Output the (X, Y) coordinate of the center of the cell containing the given text.  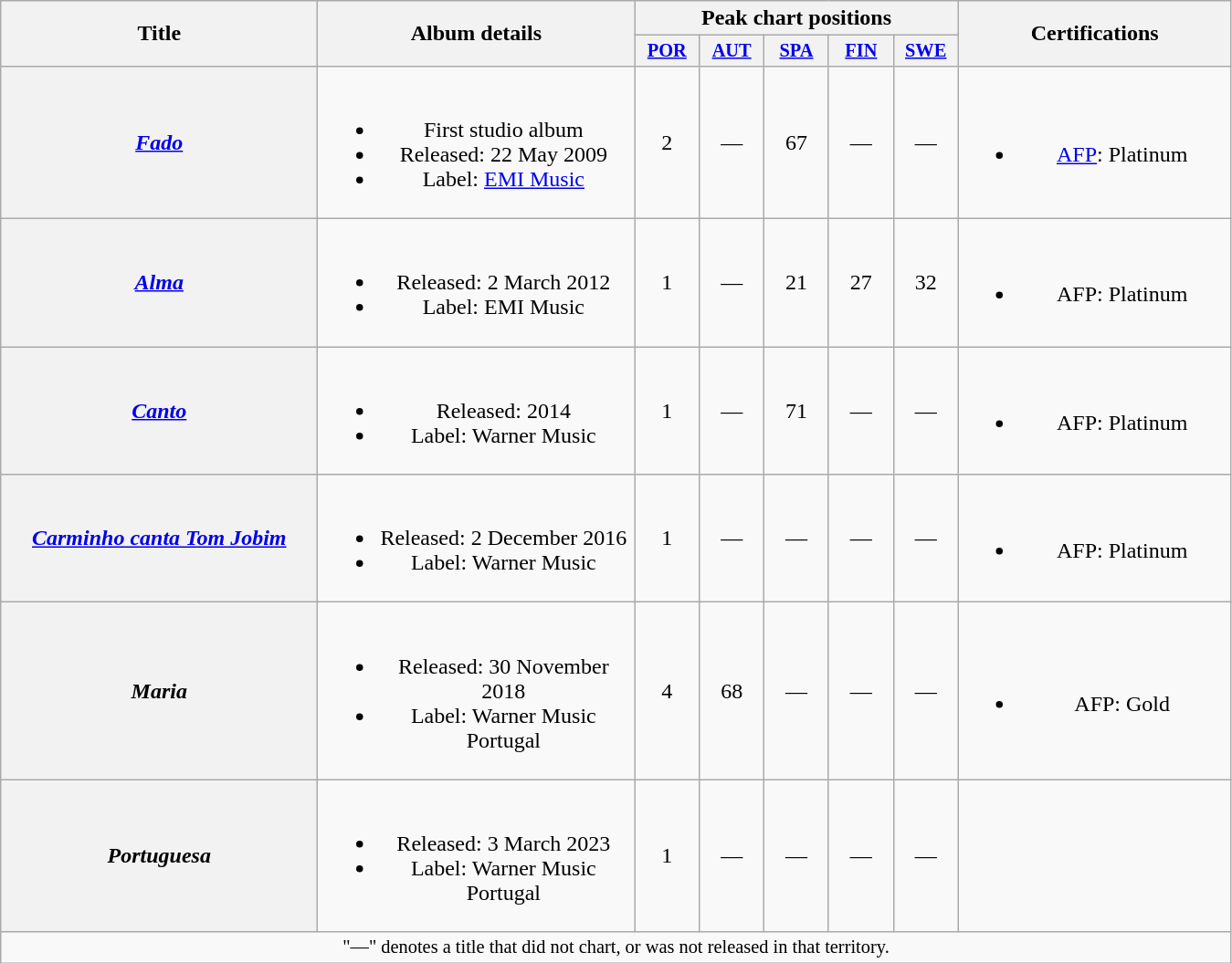
Title (159, 34)
Released: 3 March 2023Label: Warner Music Portugal (477, 856)
"—" denotes a title that did not chart, or was not released in that territory. (616, 947)
2 (667, 142)
First studio albumReleased: 22 May 2009Label: EMI Music (477, 142)
Canto (159, 411)
Alma (159, 283)
SWE (926, 51)
Released: 2 March 2012Label: EMI Music (477, 283)
Carminho canta Tom Jobim (159, 539)
Fado (159, 142)
Released: 2 December 2016Label: Warner Music (477, 539)
POR (667, 51)
Album details (477, 34)
Released: 2014Label: Warner Music (477, 411)
21 (796, 283)
Maria (159, 691)
32 (926, 283)
Peak chart positions (796, 18)
67 (796, 142)
Portuguesa (159, 856)
4 (667, 691)
FIN (860, 51)
71 (796, 411)
Released: 30 November 2018Label: Warner Music Portugal (477, 691)
68 (732, 691)
AUT (732, 51)
SPA (796, 51)
27 (860, 283)
AFP: Gold (1094, 691)
Certifications (1094, 34)
